Determine the [x, y] coordinate at the center of the cell enclosing the given text.  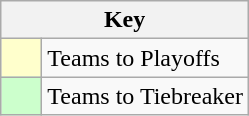
Teams to Tiebreaker [146, 96]
Teams to Playoffs [146, 58]
Key [125, 20]
